Return the (x, y) coordinate for the center point of the cell that contains the specified text.  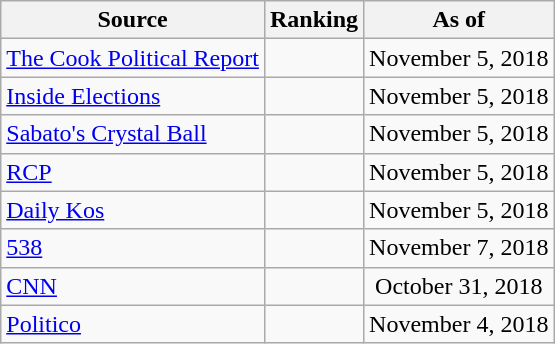
The Cook Political Report (133, 58)
Daily Kos (133, 210)
RCP (133, 172)
Ranking (314, 20)
Politico (133, 324)
October 31, 2018 (459, 286)
As of (459, 20)
November 4, 2018 (459, 324)
Sabato's Crystal Ball (133, 134)
CNN (133, 286)
November 7, 2018 (459, 248)
538 (133, 248)
Source (133, 20)
Inside Elections (133, 96)
